Output the (x, y) coordinate of the center of the cell containing the given text.  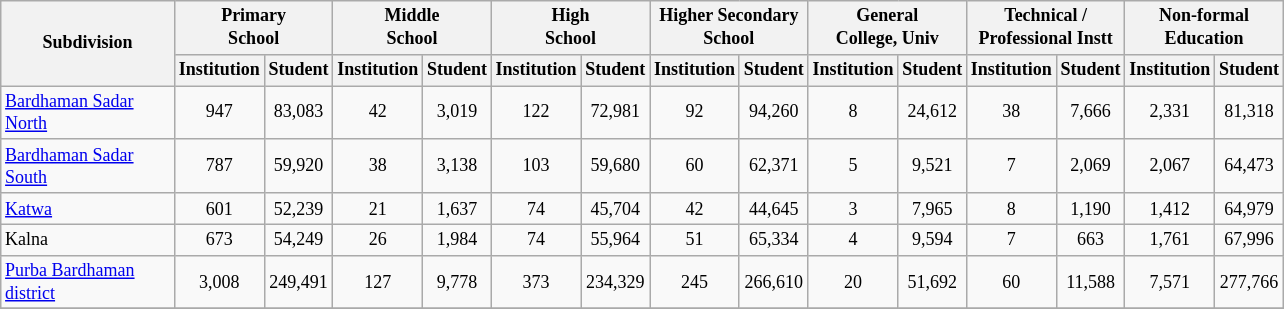
64,473 (1250, 166)
Technical /Professional Instt (1045, 28)
245 (695, 282)
1,637 (458, 208)
9,778 (458, 282)
3 (853, 208)
2,067 (1170, 166)
MiddleSchool (412, 28)
947 (219, 113)
373 (536, 282)
9,594 (932, 240)
127 (378, 282)
1,761 (1170, 240)
64,979 (1250, 208)
65,334 (774, 240)
122 (536, 113)
3,138 (458, 166)
787 (219, 166)
24,612 (932, 113)
266,610 (774, 282)
7,965 (932, 208)
1,412 (1170, 208)
54,249 (298, 240)
GeneralCollege, Univ (887, 28)
81,318 (1250, 113)
51 (695, 240)
45,704 (616, 208)
4 (853, 240)
20 (853, 282)
55,964 (616, 240)
51,692 (932, 282)
Subdivision (88, 44)
21 (378, 208)
72,981 (616, 113)
2,331 (1170, 113)
52,239 (298, 208)
2,069 (1090, 166)
5 (853, 166)
3,019 (458, 113)
7,571 (1170, 282)
Katwa (88, 208)
HighSchool (570, 28)
663 (1090, 240)
673 (219, 240)
Kalna (88, 240)
1,984 (458, 240)
PrimarySchool (253, 28)
601 (219, 208)
249,491 (298, 282)
11,588 (1090, 282)
59,680 (616, 166)
Purba Bardhaman district (88, 282)
Bardhaman Sadar North (88, 113)
Non-formalEducation (1204, 28)
59,920 (298, 166)
Higher SecondarySchool (729, 28)
9,521 (932, 166)
103 (536, 166)
277,766 (1250, 282)
1,190 (1090, 208)
26 (378, 240)
67,996 (1250, 240)
3,008 (219, 282)
92 (695, 113)
7,666 (1090, 113)
94,260 (774, 113)
234,329 (616, 282)
Bardhaman Sadar South (88, 166)
44,645 (774, 208)
83,083 (298, 113)
62,371 (774, 166)
